Capture the cell that displays the provided text and extract its (X, Y) central coordinate. 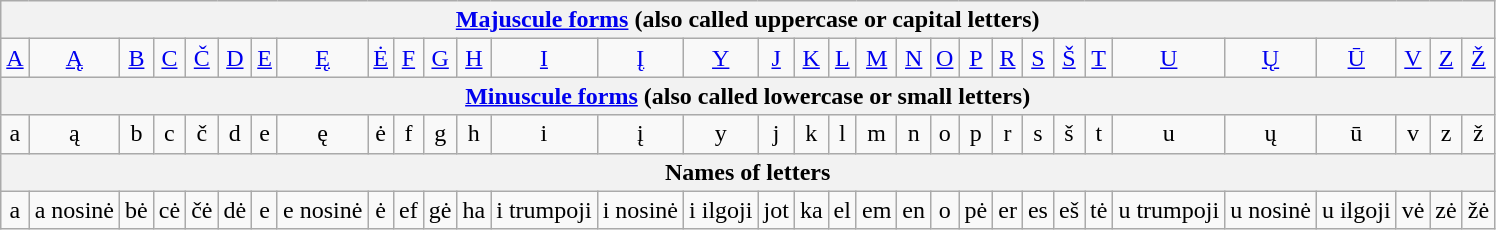
Ė (381, 58)
tė (1099, 210)
l (842, 134)
C (169, 58)
n (914, 134)
Č (202, 58)
Š (1068, 58)
z (1446, 134)
U (1169, 58)
er (1008, 210)
en (914, 210)
Y (721, 58)
u trumpoji (1169, 210)
čė (202, 210)
į (640, 134)
J (776, 58)
u ilgoji (1356, 210)
ha (474, 210)
i nosinė (640, 210)
ka (811, 210)
O (945, 58)
č (202, 134)
p (976, 134)
S (1038, 58)
t (1099, 134)
m (876, 134)
a nosinė (74, 210)
Names of letters (748, 172)
š (1068, 134)
T (1099, 58)
I (544, 58)
u nosinė (1271, 210)
h (474, 134)
vė (1413, 210)
dė (235, 210)
Ę (322, 58)
D (235, 58)
es (1038, 210)
Ą (74, 58)
Z (1446, 58)
f (409, 134)
k (811, 134)
y (721, 134)
e nosinė (322, 210)
K (811, 58)
c (169, 134)
i trumpoji (544, 210)
s (1038, 134)
i (544, 134)
A (15, 58)
gė (440, 210)
ę (322, 134)
Ų (1271, 58)
žė (1478, 210)
ž (1478, 134)
ą (74, 134)
V (1413, 58)
eš (1068, 210)
pė (976, 210)
ef (409, 210)
b (137, 134)
F (409, 58)
u (1169, 134)
v (1413, 134)
ų (1271, 134)
N (914, 58)
P (976, 58)
em (876, 210)
el (842, 210)
ū (1356, 134)
i ilgoji (721, 210)
B (137, 58)
G (440, 58)
E (265, 58)
Ž (1478, 58)
r (1008, 134)
Minuscule forms (also called lowercase or small letters) (748, 96)
cė (169, 210)
zė (1446, 210)
bė (137, 210)
Majuscule forms (also called uppercase or capital letters) (748, 20)
jot (776, 210)
Ū (1356, 58)
Į (640, 58)
j (776, 134)
d (235, 134)
R (1008, 58)
g (440, 134)
L (842, 58)
M (876, 58)
H (474, 58)
